Search for the cell housing the specified text and yield its [X, Y] center coordinate. 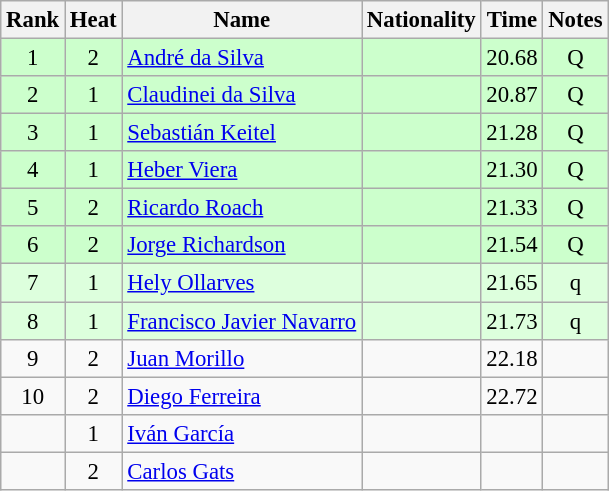
Sebastián Keitel [242, 133]
Hely Ollarves [242, 283]
7 [33, 283]
André da Silva [242, 58]
Heber Viera [242, 170]
9 [33, 358]
Name [242, 20]
Time [512, 20]
Iván García [242, 433]
Francisco Javier Navarro [242, 321]
22.72 [512, 396]
6 [33, 245]
Ricardo Roach [242, 208]
Heat [94, 20]
21.54 [512, 245]
Carlos Gats [242, 471]
21.28 [512, 133]
Jorge Richardson [242, 245]
3 [33, 133]
20.87 [512, 95]
Nationality [422, 20]
Claudinei da Silva [242, 95]
22.18 [512, 358]
8 [33, 321]
Rank [33, 20]
20.68 [512, 58]
21.30 [512, 170]
21.73 [512, 321]
5 [33, 208]
4 [33, 170]
21.33 [512, 208]
Diego Ferreira [242, 396]
Juan Morillo [242, 358]
10 [33, 396]
21.65 [512, 283]
Notes [576, 20]
